Locate the cell with the specified text and output its (X, Y) center coordinate. 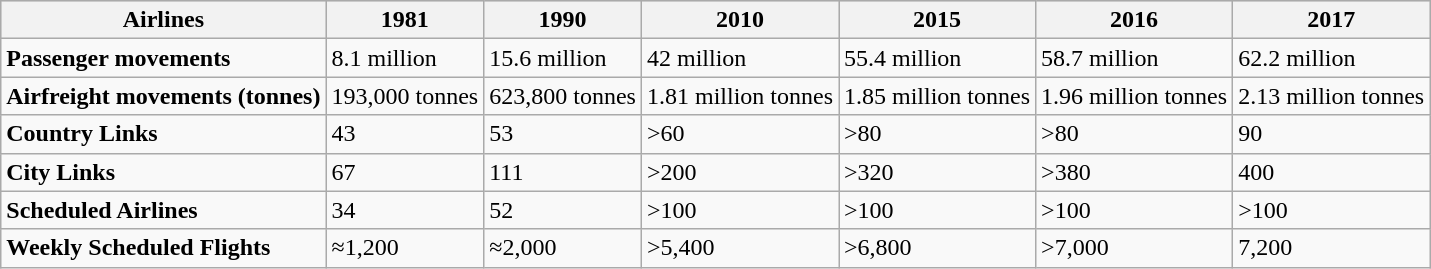
>6,800 (936, 248)
Country Links (164, 134)
Airlines (164, 20)
2010 (740, 20)
≈1,200 (405, 248)
67 (405, 172)
8.1 million (405, 58)
Weekly Scheduled Flights (164, 248)
2015 (936, 20)
Passenger movements (164, 58)
400 (1332, 172)
1.85 million tonnes (936, 96)
Scheduled Airlines (164, 210)
42 million (740, 58)
623,800 tonnes (563, 96)
>380 (1134, 172)
2.13 million tonnes (1332, 96)
>5,400 (740, 248)
43 (405, 134)
City Links (164, 172)
1.81 million tonnes (740, 96)
193,000 tonnes (405, 96)
55.4 million (936, 58)
15.6 million (563, 58)
>60 (740, 134)
1.96 million tonnes (1134, 96)
2017 (1332, 20)
111 (563, 172)
62.2 million (1332, 58)
7,200 (1332, 248)
2016 (1134, 20)
≈2,000 (563, 248)
1990 (563, 20)
53 (563, 134)
58.7 million (1134, 58)
>320 (936, 172)
1981 (405, 20)
Airfreight movements (tonnes) (164, 96)
>7,000 (1134, 248)
90 (1332, 134)
34 (405, 210)
52 (563, 210)
>200 (740, 172)
